From the cell containing the given text, extract its center point as [x, y] coordinate. 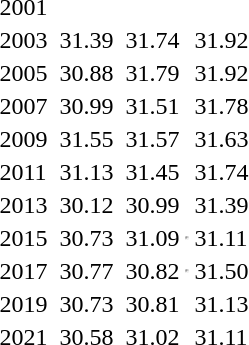
30.12 [86, 205]
31.57 [152, 139]
30.77 [86, 271]
31.55 [86, 139]
31.74 [152, 40]
30.82 [152, 271]
31.79 [152, 73]
31.39 [86, 40]
31.51 [152, 106]
31.45 [152, 172]
30.88 [86, 73]
30.81 [152, 304]
31.13 [86, 172]
31.09 [152, 238]
